Determine the (x, y) coordinate at the center of the cell enclosing the given text.  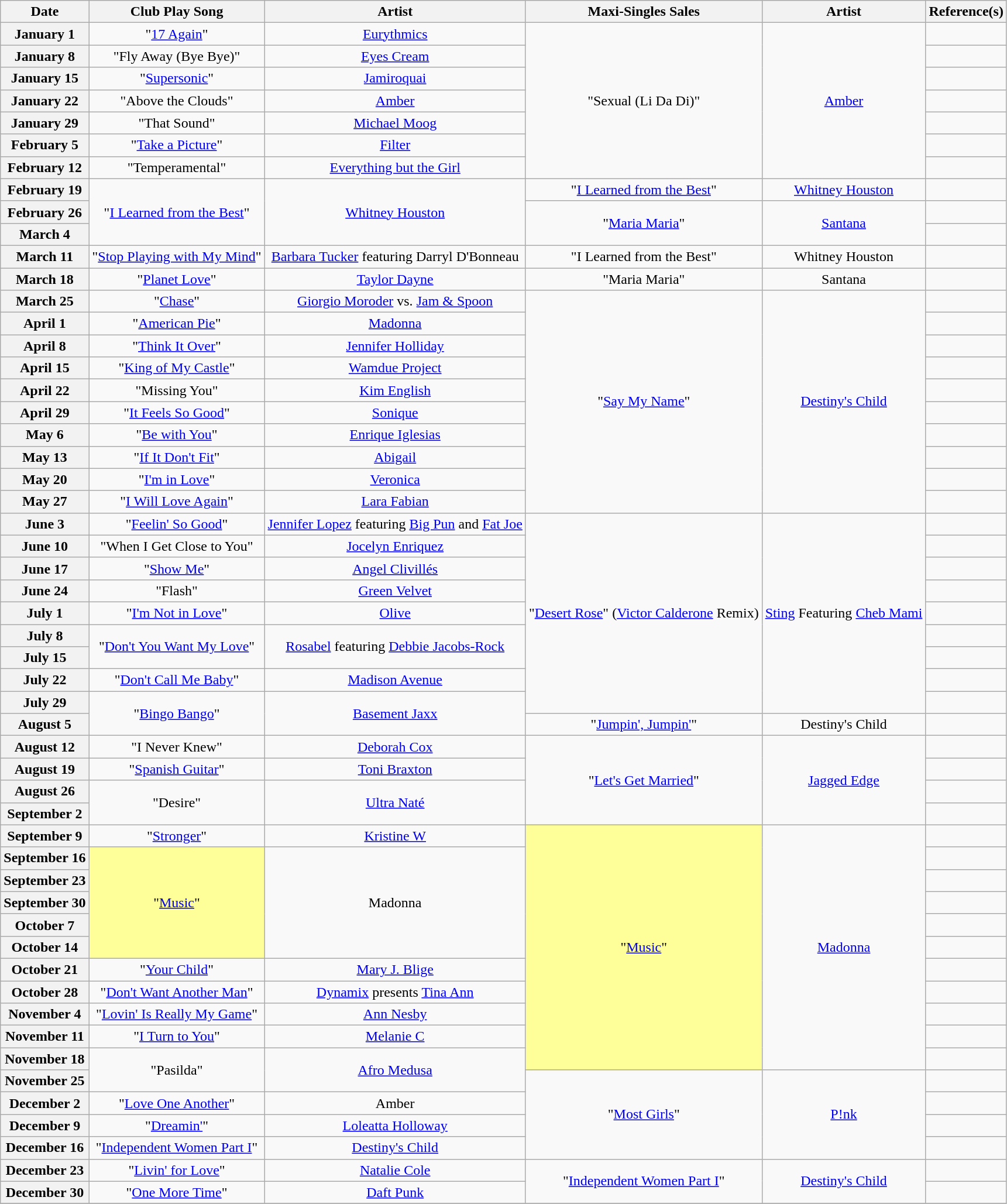
February 26 (44, 212)
August 26 (44, 791)
May 20 (44, 479)
April 15 (44, 368)
Club Play Song (177, 12)
"Take a Picture" (177, 145)
July 29 (44, 702)
September 16 (44, 858)
"Say My Name" (644, 402)
October 7 (44, 925)
April 29 (44, 413)
Maxi-Singles Sales (644, 12)
November 4 (44, 1014)
September 30 (44, 903)
February 19 (44, 190)
"Dreamin'" (177, 1126)
"17 Again" (177, 34)
September 23 (44, 880)
Rosabel featuring Debbie Jacobs-Rock (395, 646)
"King of My Castle" (177, 368)
Basement Jaxx (395, 714)
"Lovin' Is Really My Game" (177, 1014)
"One More Time" (177, 1192)
September 9 (44, 836)
October 21 (44, 969)
Deborah Cox (395, 747)
Ultra Naté (395, 802)
Madison Avenue (395, 680)
Green Velvet (395, 591)
Reference(s) (967, 12)
"Feelin' So Good" (177, 524)
December 23 (44, 1170)
February 12 (44, 167)
August 12 (44, 747)
March 25 (44, 301)
"Show Me" (177, 568)
March 11 (44, 256)
Jennifer Holliday (395, 346)
Barbara Tucker featuring Darryl D'Bonneau (395, 256)
Mary J. Blige (395, 969)
Jennifer Lopez featuring Big Pun and Fat Joe (395, 524)
P!nk (844, 1114)
"Chase" (177, 301)
"Supersonic" (177, 78)
Everything but the Girl (395, 167)
Michael Moog (395, 123)
January 22 (44, 101)
Toni Braxton (395, 769)
Lara Fabian (395, 502)
Natalie Cole (395, 1170)
December 16 (44, 1148)
"I'm Not in Love" (177, 613)
November 25 (44, 1081)
"When I Get Close to You" (177, 546)
January 15 (44, 78)
July 22 (44, 680)
May 6 (44, 435)
"It Feels So Good" (177, 413)
"Let's Get Married" (644, 780)
"Don't You Want My Love" (177, 646)
February 5 (44, 145)
"Desert Rose" (Victor Calderone Remix) (644, 613)
"Most Girls" (644, 1114)
"Livin' for Love" (177, 1170)
Melanie C (395, 1037)
Veronica (395, 479)
"Temperamental" (177, 167)
July 15 (44, 658)
"If It Don't Fit" (177, 457)
Enrique Iglesias (395, 435)
"Your Child" (177, 969)
"Jumpin', Jumpin'" (644, 725)
April 22 (44, 390)
January 1 (44, 34)
Taylor Dayne (395, 279)
August 5 (44, 725)
Giorgio Moroder vs. Jam & Spoon (395, 301)
Jagged Edge (844, 780)
May 13 (44, 457)
July 1 (44, 613)
Abigail (395, 457)
June 17 (44, 568)
Eyes Cream (395, 56)
"I Never Knew" (177, 747)
Afro Medusa (395, 1070)
Kristine W (395, 836)
June 24 (44, 591)
"Love One Another" (177, 1103)
Jocelyn Enriquez (395, 546)
January 29 (44, 123)
"I Will Love Again" (177, 502)
"I Turn to You" (177, 1037)
July 8 (44, 635)
"I'm in Love" (177, 479)
Angel Clivillés (395, 568)
"Stronger" (177, 836)
Sting Featuring Cheb Mami (844, 613)
"Planet Love" (177, 279)
"Pasilda" (177, 1070)
Loleatta Holloway (395, 1126)
"Sexual (Li Da Di)" (644, 101)
"That Sound" (177, 123)
October 28 (44, 992)
"Flash" (177, 591)
"Don't Call Me Baby" (177, 680)
Kim English (395, 390)
December 30 (44, 1192)
October 14 (44, 947)
Date (44, 12)
January 8 (44, 56)
June 10 (44, 546)
"Don't Want Another Man" (177, 992)
August 19 (44, 769)
"American Pie" (177, 324)
"Be with You" (177, 435)
Olive (395, 613)
Sonique (395, 413)
May 27 (44, 502)
"Stop Playing with My Mind" (177, 256)
Wamdue Project (395, 368)
November 11 (44, 1037)
June 3 (44, 524)
"Desire" (177, 802)
Ann Nesby (395, 1014)
"Above the Clouds" (177, 101)
Jamiroquai (395, 78)
"Think It Over" (177, 346)
"Fly Away (Bye Bye)" (177, 56)
December 9 (44, 1126)
November 18 (44, 1059)
April 8 (44, 346)
Dynamix presents Tina Ann (395, 992)
Daft Punk (395, 1192)
December 2 (44, 1103)
March 18 (44, 279)
"Spanish Guitar" (177, 769)
April 1 (44, 324)
"Bingo Bango" (177, 714)
September 2 (44, 814)
"Missing You" (177, 390)
Eurythmics (395, 34)
March 4 (44, 234)
Filter (395, 145)
